Detect which cell encompasses the target text, then output its [X, Y] center coordinate. 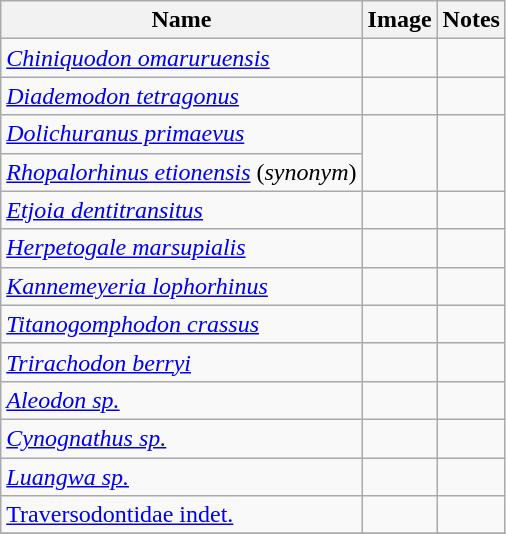
Image [400, 20]
Rhopalorhinus etionensis (synonym) [182, 172]
Dolichuranus primaevus [182, 134]
Notes [471, 20]
Cynognathus sp. [182, 438]
Kannemeyeria lophorhinus [182, 286]
Trirachodon berryi [182, 362]
Aleodon sp. [182, 400]
Etjoia dentitransitus [182, 210]
Name [182, 20]
Titanogomphodon crassus [182, 324]
Luangwa sp. [182, 477]
Herpetogale marsupialis [182, 248]
Diademodon tetragonus [182, 96]
Chiniquodon omaruruensis [182, 58]
Traversodontidae indet. [182, 515]
